Output the [x, y] coordinate of the center of the cell containing the given text.  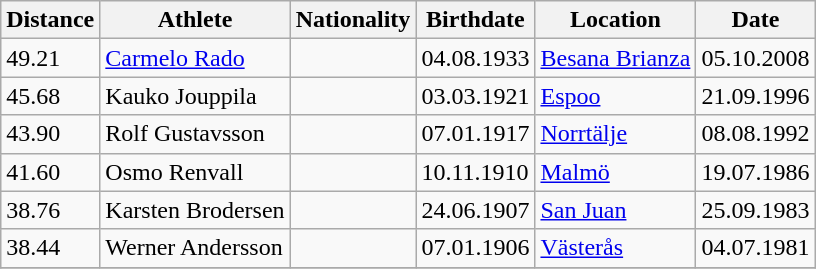
04.08.1933 [476, 58]
10.11.1910 [476, 172]
Nationality [353, 20]
45.68 [50, 96]
Osmo Renvall [195, 172]
07.01.1917 [476, 134]
Rolf Gustavsson [195, 134]
38.44 [50, 248]
Location [616, 20]
07.01.1906 [476, 248]
Carmelo Rado [195, 58]
24.06.1907 [476, 210]
Västerås [616, 248]
Werner Andersson [195, 248]
19.07.1986 [756, 172]
49.21 [50, 58]
Norrtälje [616, 134]
Besana Brianza [616, 58]
Date [756, 20]
Malmö [616, 172]
San Juan [616, 210]
41.60 [50, 172]
Espoo [616, 96]
25.09.1983 [756, 210]
43.90 [50, 134]
05.10.2008 [756, 58]
Athlete [195, 20]
Birthdate [476, 20]
Distance [50, 20]
04.07.1981 [756, 248]
Kauko Jouppila [195, 96]
Karsten Brodersen [195, 210]
21.09.1996 [756, 96]
03.03.1921 [476, 96]
38.76 [50, 210]
08.08.1992 [756, 134]
